Return [X, Y] of the center of cell containing provided text 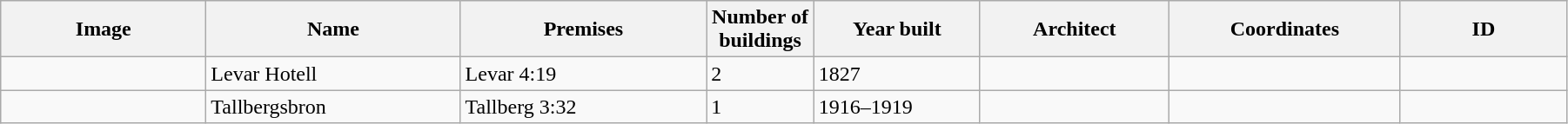
Image [104, 29]
Number ofbuildings [761, 29]
Levar 4:19 [583, 74]
Tallberg 3:32 [583, 107]
1916–1919 [896, 107]
2 [761, 74]
Tallbergsbron [333, 107]
Architect [1074, 29]
1 [761, 107]
Year built [896, 29]
1827 [896, 74]
Levar Hotell [333, 74]
ID [1483, 29]
Name [333, 29]
Coordinates [1284, 29]
Premises [583, 29]
